Search for the cell housing the specified text and yield its [x, y] center coordinate. 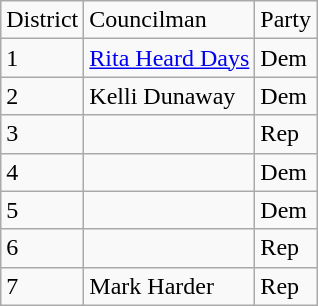
7 [42, 286]
4 [42, 172]
Party [286, 20]
1 [42, 58]
2 [42, 96]
Rita Heard Days [170, 58]
3 [42, 134]
6 [42, 248]
5 [42, 210]
Mark Harder [170, 286]
Kelli Dunaway [170, 96]
District [42, 20]
Councilman [170, 20]
